Determine the [X, Y] coordinate at the center of the cell enclosing the given text.  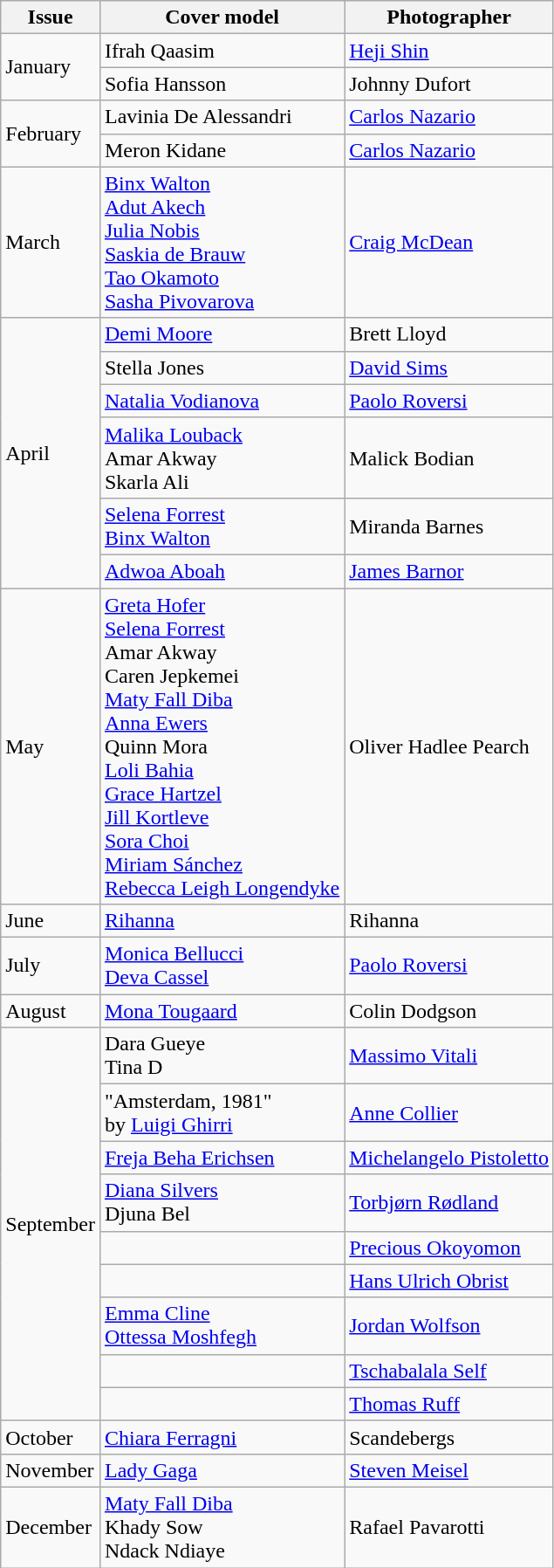
February [51, 134]
Mona Tougaard [222, 1011]
Freja Beha Erichsen [222, 1158]
December [51, 1527]
Colin Dodgson [449, 1011]
November [51, 1470]
Binx Walton Adut Akech Julia Nobis Saskia de Brauw Tao Okamoto Sasha Pivovarova [222, 243]
Hans Ulrich Obrist [449, 1281]
Michelangelo Pistoletto [449, 1158]
January [51, 67]
Cover model [222, 17]
Adwoa Aboah [222, 571]
Chiara Ferragni [222, 1437]
Ifrah Qaasim [222, 51]
Scandebergs [449, 1437]
Precious Okoyomon [449, 1248]
March [51, 243]
Jordan Wolfson [449, 1325]
Monica Bellucci Deva Cassel [222, 966]
Miranda Barnes [449, 526]
Malick Bodian [449, 457]
Issue [51, 17]
Selena Forrest Binx Walton [222, 526]
Stella Jones [222, 368]
Malika Louback Amar Akway Skarla Ali [222, 457]
Natalia Vodianova [222, 401]
October [51, 1437]
James Barnor [449, 571]
Photographer [449, 17]
Lady Gaga [222, 1470]
Steven Meisel [449, 1470]
Heji Shin [449, 51]
Massimo Vitali [449, 1056]
Rafael Pavarotti [449, 1527]
David Sims [449, 368]
Oliver Hadlee Pearch [449, 746]
Torbjørn Rødland [449, 1203]
Tschabalala Self [449, 1371]
May [51, 746]
Dara Gueye Tina D [222, 1056]
Diana Silvers Djuna Bel [222, 1203]
Thomas Ruff [449, 1404]
Johnny Dufort [449, 84]
Craig McDean [449, 243]
Brett Lloyd [449, 334]
September [51, 1224]
April [51, 452]
Maty Fall Diba Khady Sow Ndack Ndiaye [222, 1527]
Meron Kidane [222, 150]
Emma Cline Ottessa Moshfegh [222, 1325]
August [51, 1011]
Demi Moore [222, 334]
July [51, 966]
June [51, 921]
Lavinia De Alessandri [222, 117]
Anne Collier [449, 1112]
Sofia Hansson [222, 84]
"Amsterdam, 1981" by Luigi Ghirri [222, 1112]
